Extract the (x, y) coordinate from the center of the cell holding the provided text.  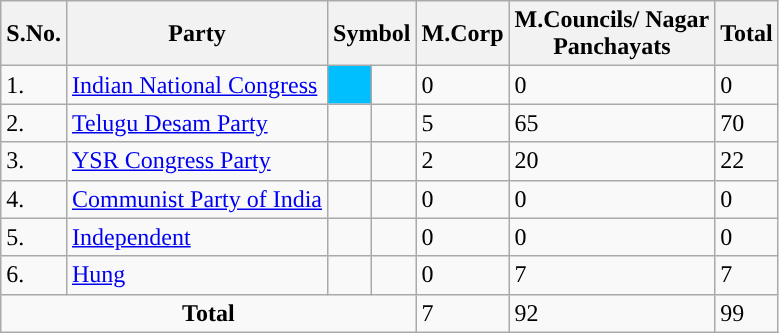
6. (34, 275)
3. (34, 161)
2. (34, 123)
99 (747, 313)
5 (462, 123)
Hung (196, 275)
4. (34, 199)
5. (34, 237)
92 (612, 313)
M.Councils/ NagarPanchayats (612, 34)
S.No. (34, 34)
20 (612, 161)
Telugu Desam Party (196, 123)
M.Corp (462, 34)
YSR Congress Party (196, 161)
Symbol (372, 34)
22 (747, 161)
1. (34, 85)
Communist Party of India (196, 199)
70 (747, 123)
2 (462, 161)
Indian National Congress (196, 85)
Party (196, 34)
Independent (196, 237)
65 (612, 123)
